Detect which cell encompasses the target text, then output its (x, y) center coordinate. 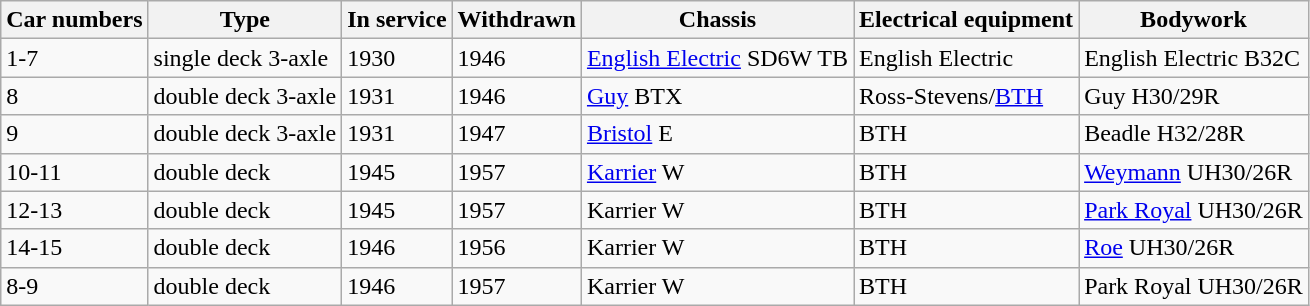
10-11 (74, 172)
Ross-Stevens/BTH (966, 96)
8 (74, 96)
Weymann UH30/26R (1194, 172)
single deck 3-axle (245, 58)
In service (397, 20)
14-15 (74, 248)
Roe UH30/26R (1194, 248)
Bristol E (717, 134)
English Electric (966, 58)
Car numbers (74, 20)
English Electric B32C (1194, 58)
Bodywork (1194, 20)
12-13 (74, 210)
1947 (516, 134)
Chassis (717, 20)
1956 (516, 248)
9 (74, 134)
Guy H30/29R (1194, 96)
Guy BTX (717, 96)
Withdrawn (516, 20)
Type (245, 20)
1930 (397, 58)
Beadle H32/28R (1194, 134)
English Electric SD6W TB (717, 58)
1-7 (74, 58)
Electrical equipment (966, 20)
8-9 (74, 286)
